Scan for the cell matching the given text and deliver its (x, y) coordinate at center. 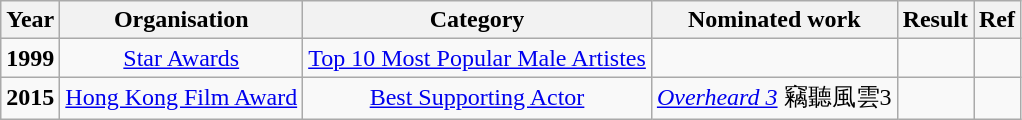
Organisation (182, 20)
Top 10 Most Popular Male Artistes (478, 58)
Result (935, 20)
Nominated work (774, 20)
Category (478, 20)
1999 (30, 58)
Year (30, 20)
Best Supporting Actor (478, 98)
Star Awards (182, 58)
2015 (30, 98)
Overheard 3 竊聽風雲3 (774, 98)
Hong Kong Film Award (182, 98)
Ref (998, 20)
